Capture the cell that displays the provided text and extract its [X, Y] central coordinate. 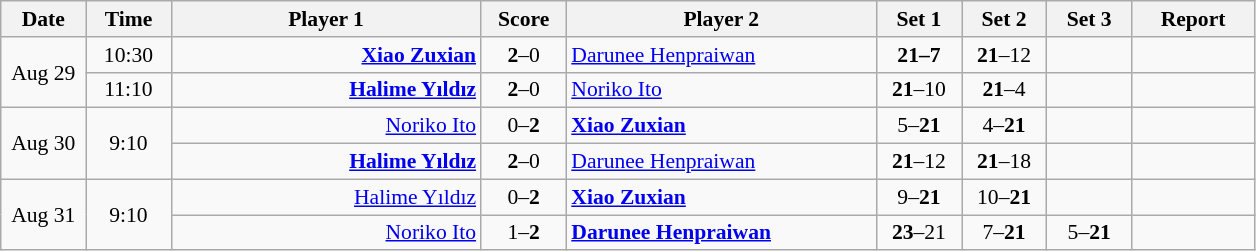
9–21 [918, 197]
21–7 [918, 55]
Set 3 [1090, 19]
Time [128, 19]
21–18 [1004, 162]
Player 1 [326, 19]
Player 2 [721, 19]
10–21 [1004, 197]
Aug 29 [44, 72]
21–10 [918, 90]
10:30 [128, 55]
Set 2 [1004, 19]
Set 1 [918, 19]
Report [1194, 19]
4–21 [1004, 126]
21–4 [1004, 90]
Date [44, 19]
Aug 30 [44, 144]
11:10 [128, 90]
1–2 [524, 233]
7–21 [1004, 233]
23–21 [918, 233]
Aug 31 [44, 214]
Score [524, 19]
